Determine the [x, y] coordinate at the center of the cell enclosing the given text.  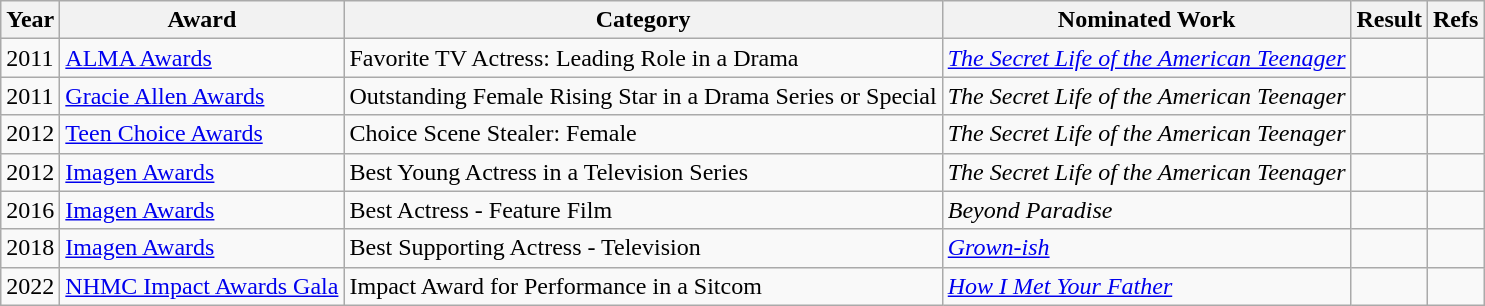
Best Actress - Feature Film [643, 210]
Year [30, 20]
ALMA Awards [202, 58]
Grown-ish [1146, 248]
Teen Choice Awards [202, 134]
Refs [1455, 20]
Best Supporting Actress - Television [643, 248]
Impact Award for Performance in a Sitcom [643, 286]
2018 [30, 248]
Best Young Actress in a Television Series [643, 172]
Favorite TV Actress: Leading Role in a Drama [643, 58]
NHMC Impact Awards Gala [202, 286]
Choice Scene Stealer: Female [643, 134]
2016 [30, 210]
2022 [30, 286]
Award [202, 20]
Result [1389, 20]
Nominated Work [1146, 20]
Category [643, 20]
Beyond Paradise [1146, 210]
Gracie Allen Awards [202, 96]
How I Met Your Father [1146, 286]
Outstanding Female Rising Star in a Drama Series or Special [643, 96]
